Pinpoint the cell where the given text exists, returning its [x, y] midpoint coordinate. 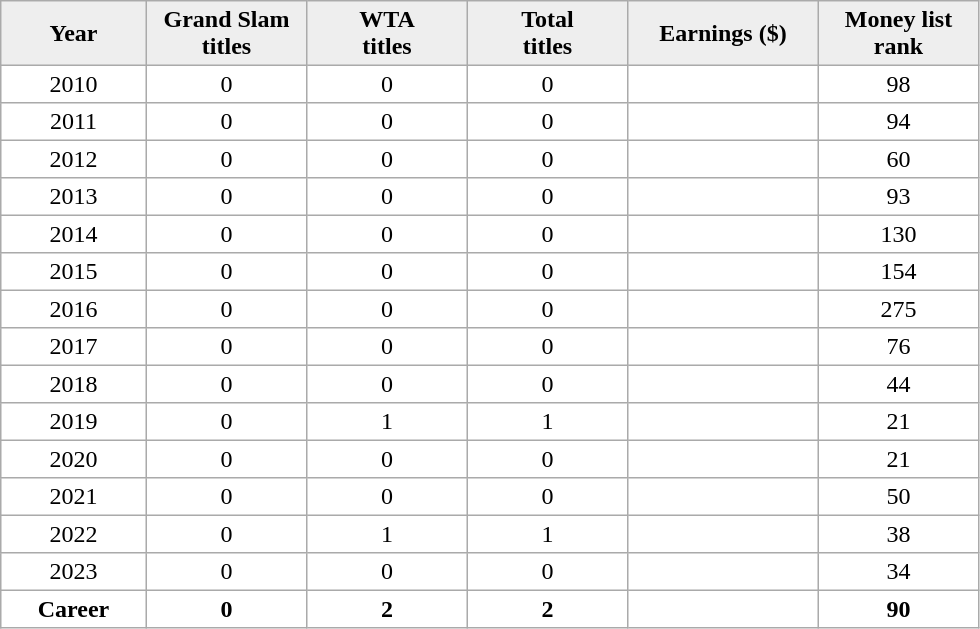
2010 [74, 84]
2021 [74, 497]
76 [898, 347]
44 [898, 384]
2013 [74, 197]
2015 [74, 272]
2014 [74, 234]
93 [898, 197]
2017 [74, 347]
2016 [74, 309]
154 [898, 272]
2022 [74, 534]
WTA titles [387, 33]
34 [898, 572]
2012 [74, 159]
50 [898, 497]
2011 [74, 122]
94 [898, 122]
130 [898, 234]
275 [898, 309]
Grand Slam titles [226, 33]
60 [898, 159]
38 [898, 534]
2023 [74, 572]
98 [898, 84]
Year [74, 33]
2019 [74, 422]
2018 [74, 384]
2020 [74, 459]
Money list rank [898, 33]
Total titles [547, 33]
Career [74, 609]
90 [898, 609]
Earnings ($) [723, 33]
